Scan for the cell matching the given text and deliver its [x, y] coordinate at center. 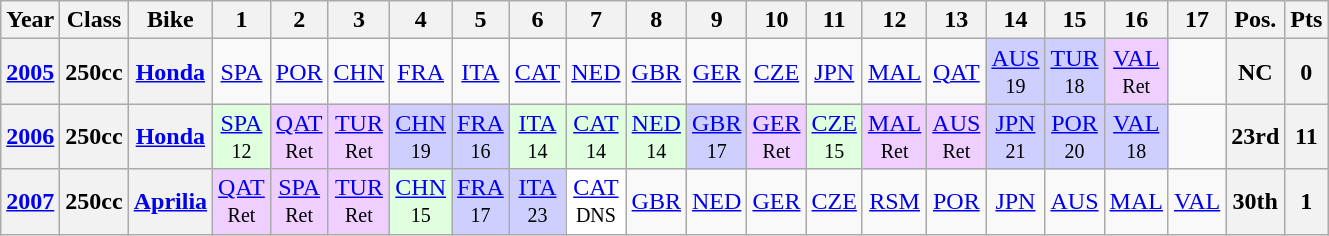
Bike [170, 20]
16 [1136, 20]
14 [1016, 20]
GERRet [776, 136]
8 [656, 20]
3 [359, 20]
SPA [242, 72]
2006 [30, 136]
CHN15 [421, 202]
10 [776, 20]
2007 [30, 202]
Year [30, 20]
Pos. [1256, 20]
2005 [30, 72]
VALRet [1136, 72]
Aprilia [170, 202]
CAT [537, 72]
12 [894, 20]
23rd [1256, 136]
VAL [1196, 202]
TUR18 [1074, 72]
ITA14 [537, 136]
6 [537, 20]
7 [596, 20]
SPARet [299, 202]
NC [1256, 72]
AUS19 [1016, 72]
CHN19 [421, 136]
0 [1306, 72]
POR20 [1074, 136]
9 [717, 20]
FRA17 [481, 202]
SPA12 [242, 136]
RSM [894, 202]
AUSRet [956, 136]
AUS [1074, 202]
JPN21 [1016, 136]
FRA [421, 72]
VAL18 [1136, 136]
Pts [1306, 20]
CAT14 [596, 136]
13 [956, 20]
GBR17 [717, 136]
ITA [481, 72]
CATDNS [596, 202]
CHN [359, 72]
5 [481, 20]
2 [299, 20]
FRA16 [481, 136]
17 [1196, 20]
30th [1256, 202]
Class [94, 20]
NED14 [656, 136]
ITA23 [537, 202]
QAT [956, 72]
15 [1074, 20]
CZE15 [834, 136]
4 [421, 20]
MALRet [894, 136]
